Locate the cell with the specified text and output its [X, Y] center coordinate. 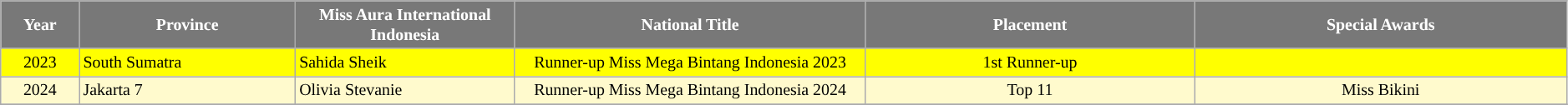
National Title [690, 25]
Special Awards [1380, 25]
Province [187, 25]
2024 [40, 90]
Miss Aura International Indonesia [404, 25]
2023 [40, 62]
Year [40, 25]
Jakarta 7 [187, 90]
1st Runner-up [1030, 62]
Top 11 [1030, 90]
Placement [1030, 25]
South Sumatra [187, 62]
Miss Bikini [1380, 90]
Runner-up Miss Mega Bintang Indonesia 2024 [690, 90]
Olivia Stevanie [404, 90]
Sahida Sheik [404, 62]
Runner-up Miss Mega Bintang Indonesia 2023 [690, 62]
